For the text-containing cell, return its midpoint in (X, Y) coordinate format. 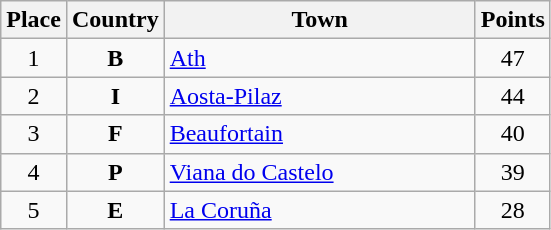
39 (512, 172)
Ath (320, 58)
P (115, 172)
47 (512, 58)
E (115, 210)
4 (34, 172)
28 (512, 210)
Town (320, 20)
5 (34, 210)
B (115, 58)
Viana do Castelo (320, 172)
La Coruña (320, 210)
Beaufortain (320, 134)
44 (512, 96)
Points (512, 20)
Aosta-Pilaz (320, 96)
I (115, 96)
2 (34, 96)
1 (34, 58)
40 (512, 134)
Country (115, 20)
Place (34, 20)
3 (34, 134)
F (115, 134)
